Capture the cell that displays the provided text and extract its (X, Y) central coordinate. 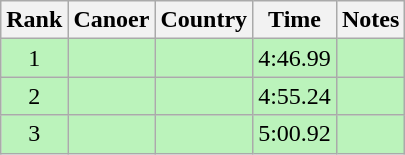
5:00.92 (295, 134)
Country (204, 20)
4:46.99 (295, 58)
2 (34, 96)
Rank (34, 20)
3 (34, 134)
1 (34, 58)
Time (295, 20)
Notes (370, 20)
4:55.24 (295, 96)
Canoer (112, 20)
